From the cell containing the given text, extract its center point as [X, Y] coordinate. 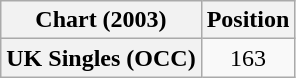
163 [248, 58]
Chart (2003) [101, 20]
UK Singles (OCC) [101, 58]
Position [248, 20]
